Search for the cell housing the specified text and yield its (x, y) center coordinate. 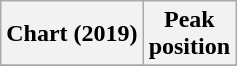
Peakposition (189, 34)
Chart (2019) (72, 34)
